Locate the cell with the specified text and output its [x, y] center coordinate. 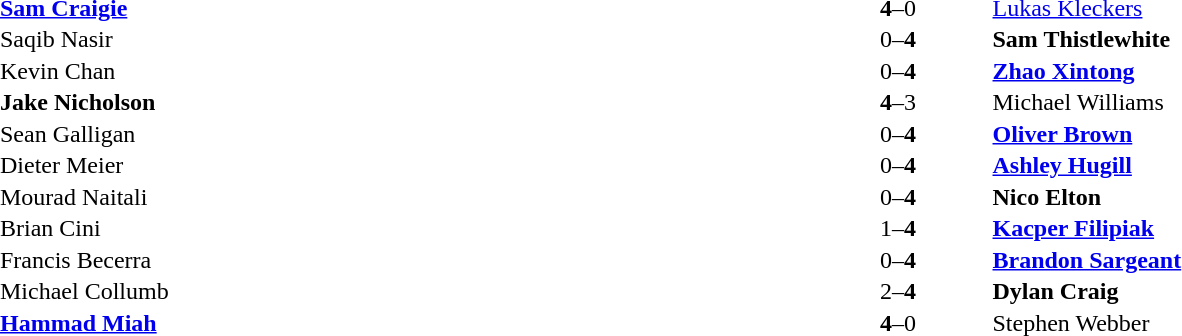
2–4 [898, 291]
1–4 [898, 229]
4–3 [898, 103]
